Output the (X, Y) coordinate of the center of the cell containing the given text.  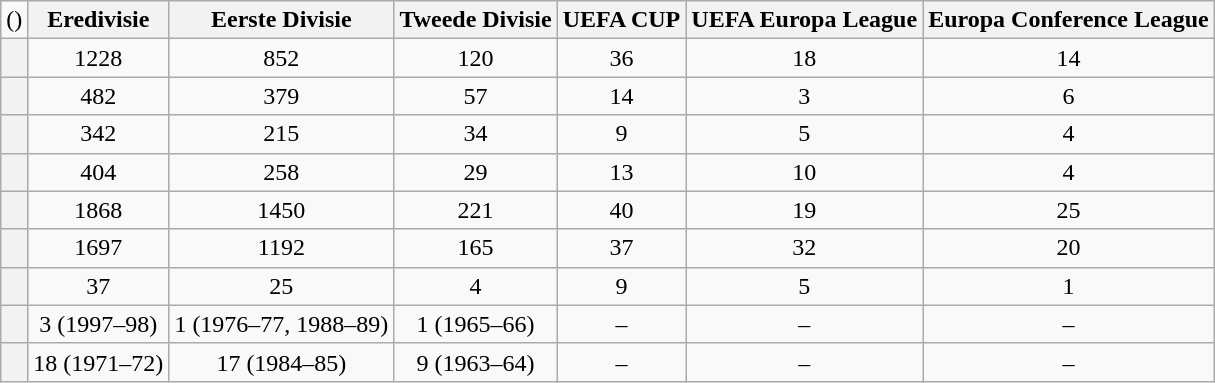
13 (622, 172)
165 (476, 248)
120 (476, 58)
221 (476, 210)
29 (476, 172)
UEFA CUP (622, 20)
215 (282, 134)
40 (622, 210)
6 (1068, 96)
20 (1068, 248)
852 (282, 58)
1228 (98, 58)
36 (622, 58)
1 (1068, 286)
9 (1963–64) (476, 362)
18 (1971–72) (98, 362)
UEFA Europa League (804, 20)
57 (476, 96)
Europa Conference League (1068, 20)
17 (1984–85) (282, 362)
3 (804, 96)
379 (282, 96)
1868 (98, 210)
1192 (282, 248)
19 (804, 210)
3 (1997–98) (98, 324)
Eerste Divisie (282, 20)
18 (804, 58)
342 (98, 134)
1450 (282, 210)
Tweede Divisie (476, 20)
10 (804, 172)
482 (98, 96)
1697 (98, 248)
1 (1965–66) (476, 324)
34 (476, 134)
Eredivisie (98, 20)
32 (804, 248)
1 (1976–77, 1988–89) (282, 324)
404 (98, 172)
258 (282, 172)
() (14, 20)
